Pinpoint the cell where the given text exists, returning its (x, y) midpoint coordinate. 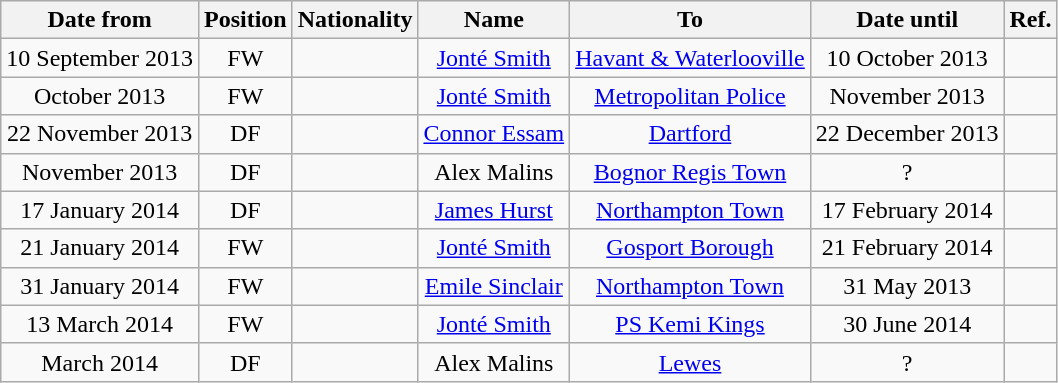
Metropolitan Police (690, 96)
17 January 2014 (100, 210)
Date until (907, 20)
30 June 2014 (907, 324)
31 January 2014 (100, 286)
10 October 2013 (907, 58)
Dartford (690, 134)
Gosport Borough (690, 248)
17 February 2014 (907, 210)
James Hurst (494, 210)
Lewes (690, 362)
Nationality (355, 20)
22 November 2013 (100, 134)
22 December 2013 (907, 134)
Havant & Waterlooville (690, 58)
To (690, 20)
Bognor Regis Town (690, 172)
10 September 2013 (100, 58)
13 March 2014 (100, 324)
October 2013 (100, 96)
PS Kemi Kings (690, 324)
21 January 2014 (100, 248)
Connor Essam (494, 134)
Ref. (1030, 20)
Name (494, 20)
31 May 2013 (907, 286)
Date from (100, 20)
March 2014 (100, 362)
21 February 2014 (907, 248)
Position (245, 20)
Emile Sinclair (494, 286)
